Identify which cell holds the provided text, then report its [X, Y] central coordinate. 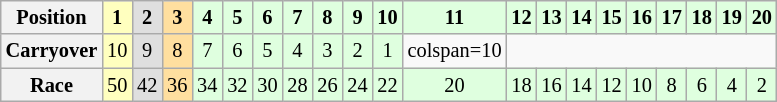
22 [388, 85]
42 [147, 85]
24 [357, 85]
34 [207, 85]
32 [237, 85]
50 [117, 85]
colspan=10 [455, 51]
36 [177, 85]
17 [672, 17]
Position [52, 17]
28 [297, 85]
11 [455, 17]
15 [612, 17]
26 [327, 85]
13 [551, 17]
30 [267, 85]
Carryover [52, 51]
Race [52, 85]
19 [732, 17]
